Locate the cell with the specified text and output its (x, y) center coordinate. 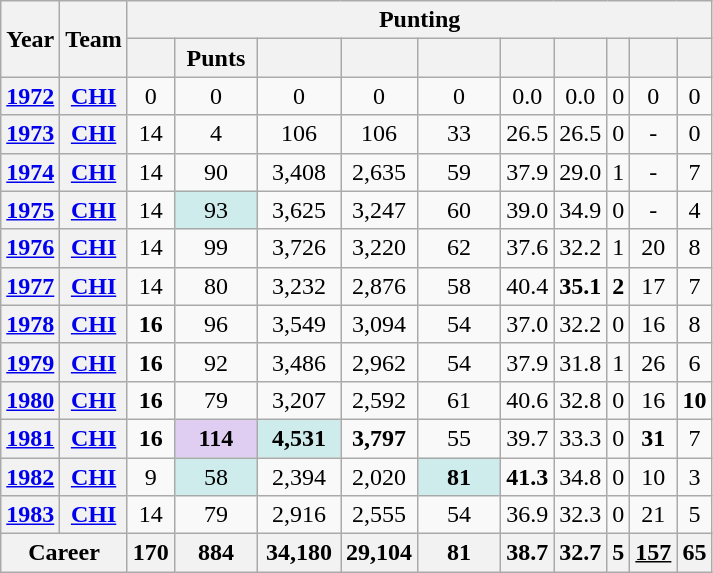
3,726 (298, 248)
Year (30, 39)
1973 (30, 134)
4,531 (298, 438)
Career (64, 553)
90 (216, 172)
884 (216, 553)
32.8 (580, 400)
170 (150, 553)
2,592 (380, 400)
2,962 (380, 362)
35.1 (580, 286)
80 (216, 286)
2 (618, 286)
3,247 (380, 210)
157 (654, 553)
1976 (30, 248)
26 (654, 362)
1981 (30, 438)
3,797 (380, 438)
59 (460, 172)
62 (460, 248)
32.7 (580, 553)
55 (460, 438)
1975 (30, 210)
37.0 (528, 324)
34,180 (298, 553)
33.3 (580, 438)
114 (216, 438)
36.9 (528, 515)
3,094 (380, 324)
1977 (30, 286)
40.4 (528, 286)
2,635 (380, 172)
38.7 (528, 553)
20 (654, 248)
Punting (420, 20)
1980 (30, 400)
1983 (30, 515)
3,207 (298, 400)
2,020 (380, 477)
3,625 (298, 210)
61 (460, 400)
3,408 (298, 172)
3,486 (298, 362)
3 (694, 477)
21 (654, 515)
29.0 (580, 172)
31 (654, 438)
41.3 (528, 477)
1978 (30, 324)
96 (216, 324)
31.8 (580, 362)
93 (216, 210)
65 (694, 553)
3,549 (298, 324)
1979 (30, 362)
60 (460, 210)
34.9 (580, 210)
3,232 (298, 286)
Punts (216, 58)
2,876 (380, 286)
37.6 (528, 248)
92 (216, 362)
1972 (30, 96)
17 (654, 286)
6 (694, 362)
39.0 (528, 210)
2,555 (380, 515)
34.8 (580, 477)
99 (216, 248)
40.6 (528, 400)
29,104 (380, 553)
3,220 (380, 248)
32.3 (580, 515)
33 (460, 134)
1982 (30, 477)
Team (94, 39)
1974 (30, 172)
2,394 (298, 477)
39.7 (528, 438)
9 (150, 477)
2,916 (298, 515)
